Output the [X, Y] coordinate of the center of the cell containing the given text.  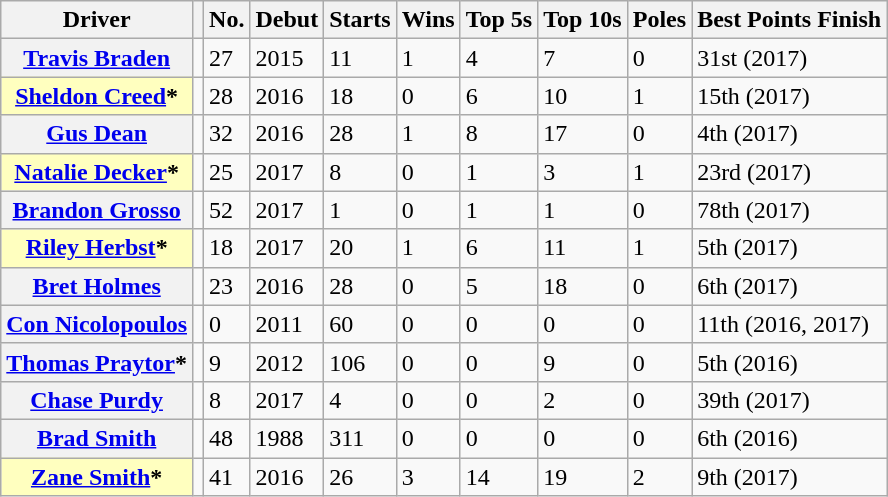
52 [227, 210]
Gus Dean [97, 134]
5th (2016) [790, 362]
26 [360, 477]
14 [499, 477]
Chase Purdy [97, 400]
10 [583, 96]
Brad Smith [97, 438]
32 [227, 134]
Riley Herbst* [97, 248]
Brandon Grosso [97, 210]
9th (2017) [790, 477]
23rd (2017) [790, 172]
48 [227, 438]
6th (2017) [790, 286]
No. [227, 20]
2015 [287, 58]
Travis Braden [97, 58]
Natalie Decker* [97, 172]
6th (2016) [790, 438]
1988 [287, 438]
20 [360, 248]
2012 [287, 362]
39th (2017) [790, 400]
25 [227, 172]
60 [360, 324]
7 [583, 58]
11th (2016, 2017) [790, 324]
4th (2017) [790, 134]
Starts [360, 20]
17 [583, 134]
106 [360, 362]
27 [227, 58]
5 [499, 286]
19 [583, 477]
Wins [428, 20]
Best Points Finish [790, 20]
Top 10s [583, 20]
311 [360, 438]
31st (2017) [790, 58]
Poles [659, 20]
Thomas Praytor* [97, 362]
Debut [287, 20]
Sheldon Creed* [97, 96]
15th (2017) [790, 96]
78th (2017) [790, 210]
41 [227, 477]
Driver [97, 20]
2011 [287, 324]
23 [227, 286]
Bret Holmes [97, 286]
Top 5s [499, 20]
5th (2017) [790, 248]
Con Nicolopoulos [97, 324]
Zane Smith* [97, 477]
